Detect which cell encompasses the target text, then output its [X, Y] center coordinate. 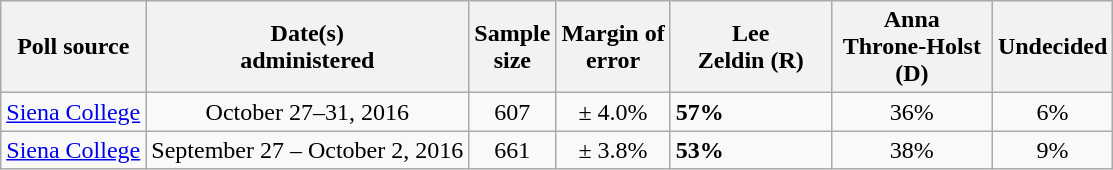
9% [1052, 150]
6% [1052, 112]
Samplesize [512, 47]
Margin oferror [613, 47]
Undecided [1052, 47]
AnnaThrone-Holst (D) [912, 47]
± 3.8% [613, 150]
57% [750, 112]
Poll source [74, 47]
38% [912, 150]
± 4.0% [613, 112]
LeeZeldin (R) [750, 47]
October 27–31, 2016 [308, 112]
607 [512, 112]
661 [512, 150]
53% [750, 150]
September 27 – October 2, 2016 [308, 150]
36% [912, 112]
Date(s)administered [308, 47]
